Find where the given text appears and provide that cell's center as (x, y) coordinate. 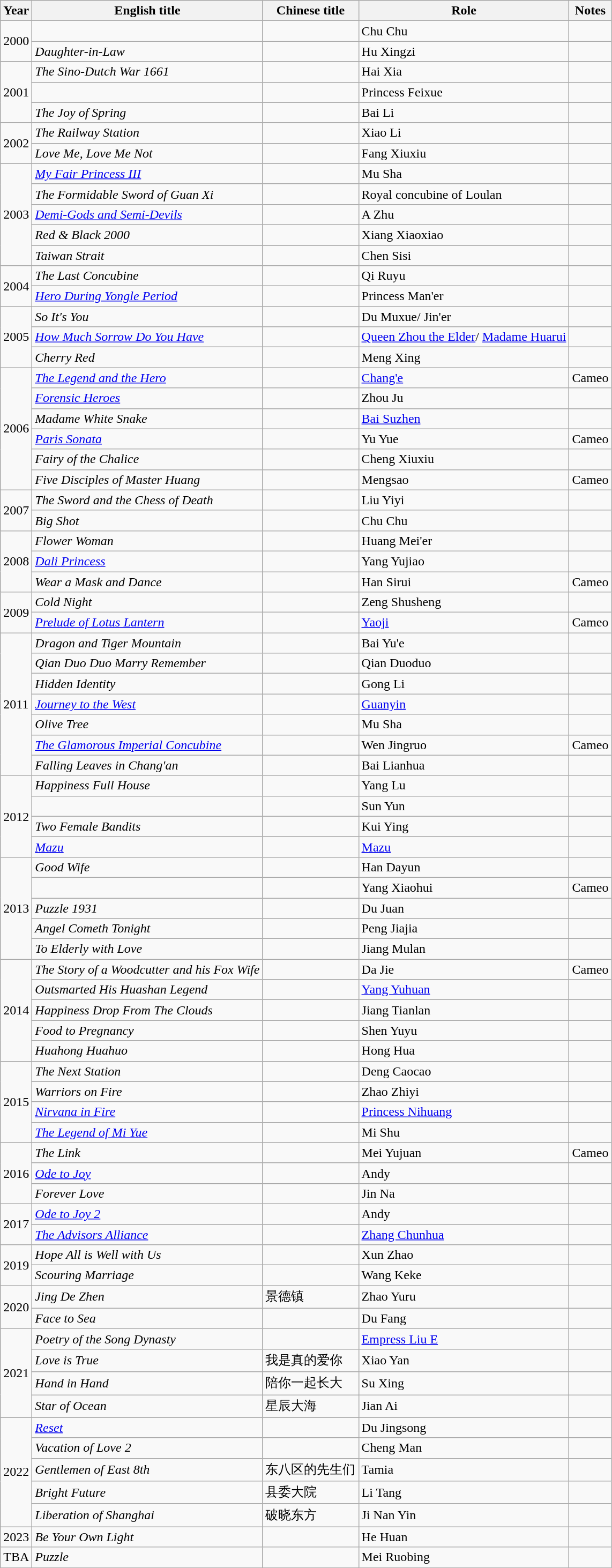
破晓东方 (311, 1515)
Yaoji (464, 623)
Bai Yu'e (464, 643)
Sun Yun (464, 806)
Jin Na (464, 1193)
2020 (16, 1308)
Prelude of Lotus Lantern (147, 623)
Love is True (147, 1360)
Xiao Yan (464, 1360)
Ode to Joy (147, 1173)
Good Wife (147, 867)
Li Tang (464, 1493)
Yang Yuhuan (464, 990)
Zeng Shusheng (464, 602)
Bai Li (464, 113)
Gentlemen of East 8th (147, 1469)
Puzzle 1931 (147, 908)
So It's You (147, 317)
Princess Man'er (464, 296)
Dragon and Tiger Mountain (147, 643)
Chang'e (464, 378)
Du Fang (464, 1318)
Xiang Xiaoxiao (464, 235)
The Advisors Alliance (147, 1234)
The Story of a Woodcutter and his Fox Wife (147, 969)
2013 (16, 908)
Hai Xia (464, 72)
2014 (16, 1010)
Qian Duo Duo Marry Remember (147, 663)
The Formidable Sword of Guan Xi (147, 194)
2003 (16, 214)
Xun Zhao (464, 1255)
Madame White Snake (147, 419)
Wang Keke (464, 1275)
Royal concubine of Loulan (464, 194)
Love Me, Love Me Not (147, 153)
Taiwan Strait (147, 256)
Meng Xing (464, 357)
The Joy of Spring (147, 113)
Hand in Hand (147, 1384)
县委大院 (311, 1493)
2015 (16, 1102)
Notes (591, 11)
Jian Ai (464, 1406)
The Last Concubine (147, 276)
Ode to Joy 2 (147, 1214)
Guanyin (464, 704)
Hong Hua (464, 1051)
Hope All is Well with Us (147, 1255)
Cold Night (147, 602)
Deng Caocao (464, 1071)
Forever Love (147, 1193)
景德镇 (311, 1297)
My Fair Princess III (147, 174)
Year (16, 11)
Ji Nan Yin (464, 1515)
Face to Sea (147, 1318)
The Legend of Mi Yue (147, 1132)
Puzzle (147, 1557)
2005 (16, 337)
Liberation of Shanghai (147, 1515)
Dali Princess (147, 561)
Yang Lu (464, 786)
Hu Xingzi (464, 51)
A Zhu (464, 214)
Yang Yujiao (464, 561)
Mei Yujuan (464, 1153)
2007 (16, 510)
Qi Ruyu (464, 276)
Liu Yiyi (464, 500)
The Railway Station (147, 133)
Hidden Identity (147, 684)
Yu Yue (464, 439)
Gong Li (464, 684)
Mengsao (464, 480)
2021 (16, 1373)
Cheng Xiuxiu (464, 459)
2022 (16, 1472)
Two Female Bandits (147, 826)
The Next Station (147, 1071)
Tamia (464, 1469)
How Much Sorrow Do You Have (147, 337)
Reset (147, 1428)
Demi-Gods and Semi-Devils (147, 214)
Princess Nihuang (464, 1112)
Forensic Heroes (147, 398)
Cheng Man (464, 1448)
Red & Black 2000 (147, 235)
Du Jingsong (464, 1428)
Big Shot (147, 520)
English title (147, 11)
Du Muxue/ Jin'er (464, 317)
Empress Liu E (464, 1339)
He Huan (464, 1537)
Han Dayun (464, 867)
Happiness Drop From The Clouds (147, 1010)
Da Jie (464, 969)
Fairy of the Chalice (147, 459)
Vacation of Love 2 (147, 1448)
我是真的爱你 (311, 1360)
Journey to the West (147, 704)
Chen Sisi (464, 256)
Shen Yuyu (464, 1031)
Daughter-in-Law (147, 51)
Mi Shu (464, 1132)
Jiang Mulan (464, 949)
Fang Xiuxiu (464, 153)
Five Disciples of Master Huang (147, 480)
Queen Zhou the Elder/ Madame Huarui (464, 337)
Xiao Li (464, 133)
Princess Feixue (464, 92)
2011 (16, 704)
The Legend and the Hero (147, 378)
陪你一起长大 (311, 1384)
2009 (16, 613)
Zhou Ju (464, 398)
Outsmarted His Huashan Legend (147, 990)
Warriors on Fire (147, 1092)
Scouring Marriage (147, 1275)
Hero During Yongle Period (147, 296)
Huahong Huahuo (147, 1051)
Bai Suzhen (464, 419)
Poetry of the Song Dynasty (147, 1339)
Su Xing (464, 1384)
Star of Ocean (147, 1406)
2002 (16, 143)
2016 (16, 1173)
2008 (16, 561)
Kui Ying (464, 826)
2001 (16, 92)
Paris Sonata (147, 439)
Zhang Chunhua (464, 1234)
2000 (16, 41)
Jing De Zhen (147, 1297)
Be Your Own Light (147, 1537)
The Glamorous Imperial Concubine (147, 745)
2012 (16, 816)
Food to Pregnancy (147, 1031)
Falling Leaves in Chang'an (147, 765)
Flower Woman (147, 541)
Qian Duoduo (464, 663)
Zhao Zhiyi (464, 1092)
Nirvana in Fire (147, 1112)
Happiness Full House (147, 786)
TBA (16, 1557)
2019 (16, 1265)
To Elderly with Love (147, 949)
Olive Tree (147, 725)
Wen Jingruo (464, 745)
Han Sirui (464, 581)
Zhao Yuru (464, 1297)
2006 (16, 429)
Cherry Red (147, 357)
Bai Lianhua (464, 765)
The Link (147, 1153)
东八区的先生们 (311, 1469)
Peng Jiajia (464, 929)
The Sword and the Chess of Death (147, 500)
2023 (16, 1537)
Jiang Tianlan (464, 1010)
The Sino-Dutch War 1661 (147, 72)
Wear a Mask and Dance (147, 581)
Du Juan (464, 908)
Huang Mei'er (464, 541)
2004 (16, 286)
Mei Ruobing (464, 1557)
Yang Xiaohui (464, 887)
Chinese title (311, 11)
Angel Cometh Tonight (147, 929)
Role (464, 11)
星辰大海 (311, 1406)
Bright Future (147, 1493)
2017 (16, 1224)
